Provide the (X, Y) coordinate of the cell's center where the given text is located.  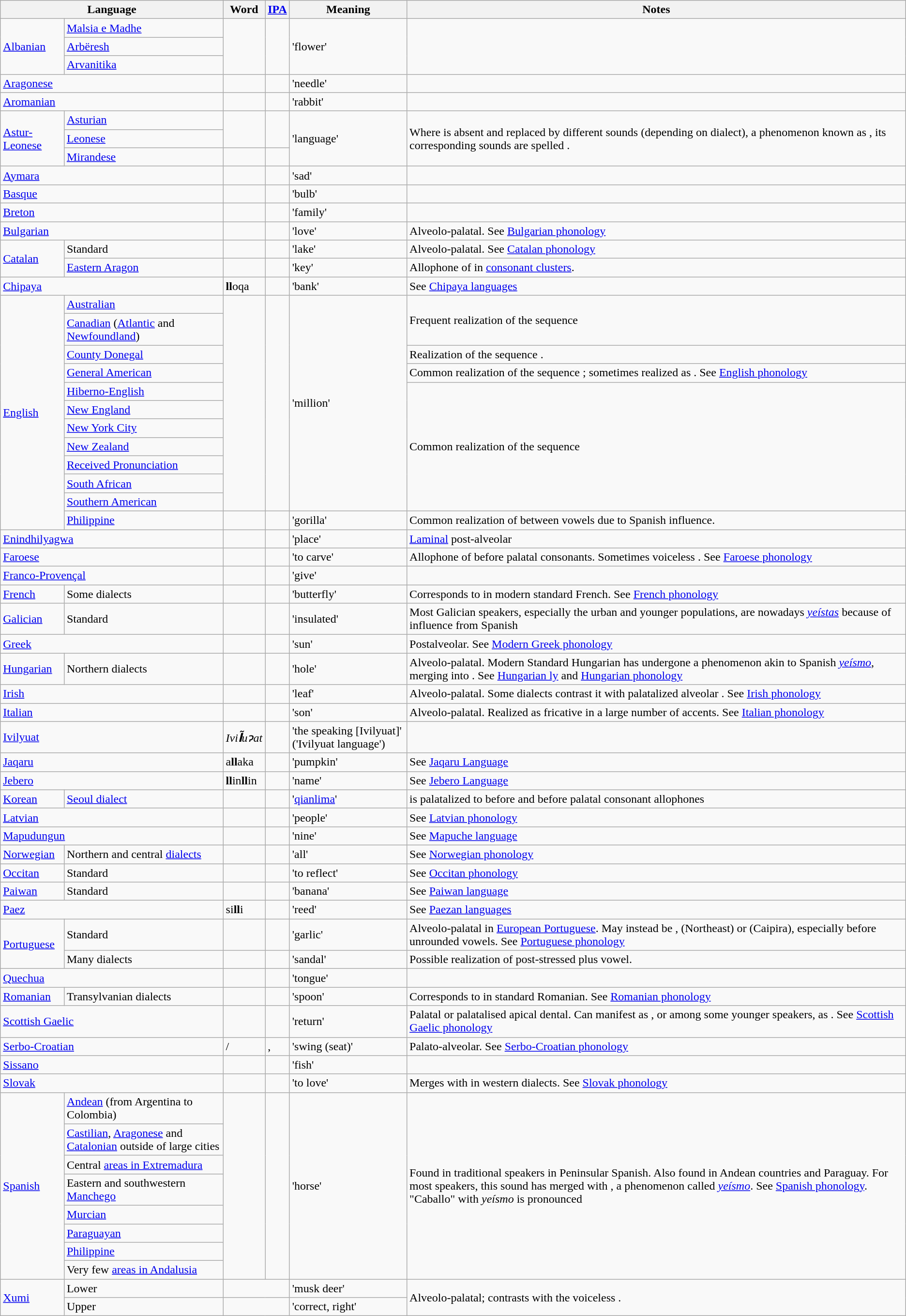
South African (143, 483)
New York City (143, 428)
Aymara (112, 175)
Alveolo-palatal in European Portuguese. May instead be , (Northeast) or (Caipira), especially before unrounded vowels. See Portuguese phonology (656, 934)
Malsia e Madhe (143, 28)
Mirandese (143, 157)
'banana' (348, 891)
Corresponds to in standard Romanian. See Romanian phonology (656, 996)
See Norwegian phonology (656, 854)
Lower (143, 1288)
'give' (348, 576)
/ (244, 1046)
'key' (348, 268)
English (32, 413)
New Zealand (143, 446)
Allophone of in consonant clusters. (656, 268)
Canadian (Atlantic and Newfoundland) (143, 329)
'pumpkin' (348, 762)
'to reflect' (348, 873)
'people' (348, 817)
Realization of the sequence . (656, 354)
Most Galician speakers, especially the urban and younger populations, are nowadays yeístas because of influence from Spanish (656, 619)
'million' (348, 403)
'hole' (348, 669)
Arbëresh (143, 46)
'to love' (348, 1083)
New England (143, 410)
Chipaya (112, 286)
Word (244, 10)
Astur-Leonese (32, 138)
Albanian (32, 46)
Palatal or palatalised apical dental. Can manifest as , or among some younger speakers, as . See Scottish Gaelic phonology (656, 1022)
Paez (112, 910)
Romanian (32, 996)
Breton (112, 212)
Eastern and southwestern Manchego (143, 1189)
Southern American (143, 502)
Ivilyuat (112, 737)
'swing (seat)' (348, 1046)
Korean (32, 799)
Portuguese (32, 944)
Galician (32, 619)
Quechua (112, 978)
silli (244, 910)
Greek (112, 644)
Postalveolar. See Modern Greek phonology (656, 644)
Alveolo-palatal. See Catalan phonology (656, 249)
llinllin (244, 780)
Seoul dialect (143, 799)
Australian (143, 305)
Some dialects (143, 594)
Faroese (112, 557)
Frequent realization of the sequence (656, 321)
'return' (348, 1022)
'all' (348, 854)
is palatalized to before and before palatal consonant allophones (656, 799)
'love' (348, 231)
Mapudungun (112, 836)
Jebero (112, 780)
lloqa (244, 286)
'tongue' (348, 978)
See Paiwan language (656, 891)
Italian (112, 712)
'fish' (348, 1065)
, (278, 1046)
Meaning (348, 10)
Common realization of the sequence ; sometimes realized as . See English phonology (656, 373)
'place' (348, 539)
Xumi (32, 1298)
Occitan (32, 873)
Received Pronunciation (143, 465)
'family' (348, 212)
Northern dialects (143, 669)
'bulb' (348, 194)
'name' (348, 780)
Bulgarian (112, 231)
See Chipaya languages (656, 286)
Ivil̃uɂat (244, 737)
'sad' (348, 175)
'butterfly' (348, 594)
See Latvian phonology (656, 817)
'lake' (348, 249)
See Mapuche language (656, 836)
allaka (244, 762)
'the speaking [Ivilyuat]' ('Ivilyuat language') (348, 737)
Scottish Gaelic (112, 1022)
'correct, right' (348, 1307)
See Paezan languages (656, 910)
'needle' (348, 83)
Latvian (112, 817)
'nine' (348, 836)
Irish (112, 694)
Paiwan (32, 891)
County Donegal (143, 354)
Very few areas in Andalusia (143, 1270)
Serbo-Croatian (112, 1046)
French (32, 594)
Jaqaru (112, 762)
Common realization of between vowels due to Spanish influence. (656, 520)
Enindhilyagwa (112, 539)
'rabbit' (348, 102)
Alveolo-palatal. See Bulgarian phonology (656, 231)
Catalan (32, 259)
Norwegian (32, 854)
Alveolo-palatal. Some dialects contrast it with palatalized alveolar . See Irish phonology (656, 694)
'insulated' (348, 619)
Merges with in western dialects. See Slovak phonology (656, 1083)
'spoon' (348, 996)
Upper (143, 1307)
Basque (112, 194)
Palato-alveolar. See Serbo-Croatian phonology (656, 1046)
'garlic' (348, 934)
Leonese (143, 138)
'flower' (348, 46)
Alveolo-palatal; contrasts with the voiceless . (656, 1298)
'reed' (348, 910)
'language' (348, 138)
Language (112, 10)
Northern and central dialects (143, 854)
Possible realization of post-stressed plus vowel. (656, 960)
'to carve' (348, 557)
Hiberno-English (143, 391)
Andean (from Argentina to Colombia) (143, 1108)
Notes (656, 10)
'qianlima' (348, 799)
'son' (348, 712)
Alveolo-palatal. Realized as fricative in a large number of accents. See Italian phonology (656, 712)
'gorilla' (348, 520)
Aragonese (112, 83)
'sun' (348, 644)
Asturian (143, 120)
IPA (278, 10)
'horse' (348, 1186)
Transylvanian dialects (143, 996)
'bank' (348, 286)
General American (143, 373)
Corresponds to in modern standard French. See French phonology (656, 594)
Sissano (112, 1065)
Hungarian (32, 669)
Where is absent and replaced by different sounds (depending on dialect), a phenomenon known as , its corresponding sounds are spelled . (656, 138)
Allophone of before palatal consonants. Sometimes voiceless . See Faroese phonology (656, 557)
Arvanitika (143, 65)
See Jebero Language (656, 780)
Many dialects (143, 960)
Common realization of the sequence (656, 446)
Central areas in Extremadura (143, 1164)
Alveolo-palatal. Modern Standard Hungarian has undergone a phenomenon akin to Spanish yeísmo, merging into . See Hungarian ly and Hungarian phonology (656, 669)
Murcian (143, 1214)
Aromanian (112, 102)
Slovak (112, 1083)
See Occitan phonology (656, 873)
Franco-Provençal (112, 576)
Laminal post-alveolar (656, 539)
Spanish (32, 1186)
Castilian, Aragonese and Catalonian outside of large cities (143, 1140)
Eastern Aragon (143, 268)
'musk deer' (348, 1288)
'leaf' (348, 694)
Paraguayan (143, 1233)
See Jaqaru Language (656, 762)
'sandal' (348, 960)
